Detect which cell encompasses the target text, then output its [x, y] center coordinate. 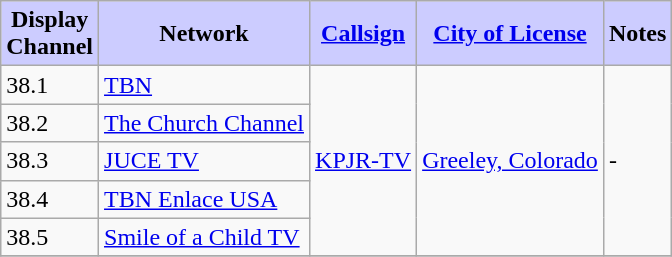
Callsign [364, 34]
The Church Channel [204, 123]
Notes [637, 34]
TBN [204, 85]
KPJR-TV [364, 161]
38.2 [50, 123]
Smile of a Child TV [204, 237]
38.3 [50, 161]
City of License [510, 34]
38.4 [50, 199]
Greeley, Colorado [510, 161]
JUCE TV [204, 161]
38.1 [50, 85]
TBN Enlace USA [204, 199]
Network [204, 34]
38.5 [50, 237]
- [637, 161]
DisplayChannel [50, 34]
